From the cell containing the given text, extract its center point as (X, Y) coordinate. 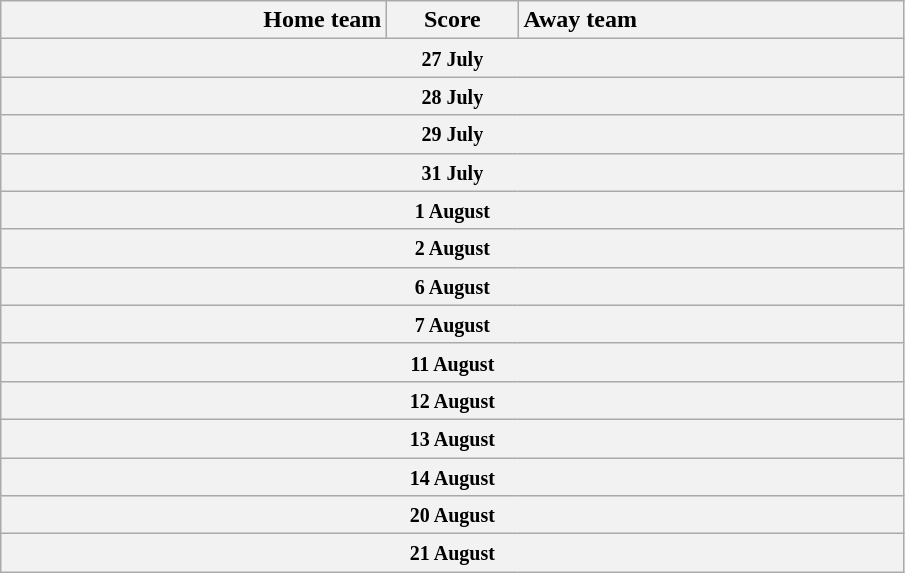
21 August (452, 553)
29 July (452, 134)
20 August (452, 515)
Away team (711, 20)
1 August (452, 210)
7 August (452, 324)
6 August (452, 286)
14 August (452, 477)
31 July (452, 172)
13 August (452, 438)
27 July (452, 58)
12 August (452, 400)
2 August (452, 248)
Score (452, 20)
Home team (194, 20)
11 August (452, 362)
28 July (452, 96)
